Search for the cell housing the specified text and yield its [x, y] center coordinate. 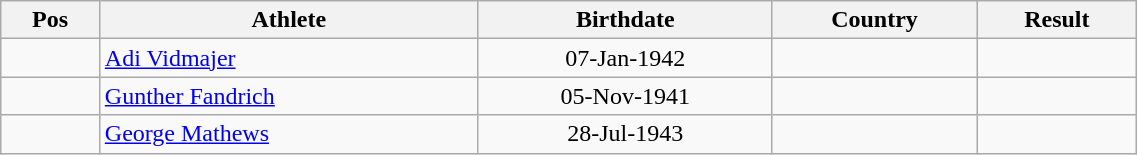
Gunther Fandrich [288, 96]
28-Jul-1943 [625, 134]
Pos [50, 20]
Athlete [288, 20]
Birthdate [625, 20]
George Mathews [288, 134]
05-Nov-1941 [625, 96]
Result [1057, 20]
07-Jan-1942 [625, 58]
Adi Vidmajer [288, 58]
Country [874, 20]
